Find where the given text appears and provide that cell's center as [X, Y] coordinate. 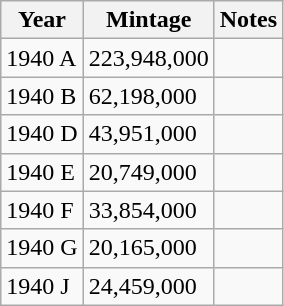
223,948,000 [148, 58]
1940 D [42, 134]
43,951,000 [148, 134]
Mintage [148, 20]
20,165,000 [148, 248]
24,459,000 [148, 286]
1940 A [42, 58]
1940 J [42, 286]
62,198,000 [148, 96]
Year [42, 20]
33,854,000 [148, 210]
1940 G [42, 248]
1940 B [42, 96]
1940 E [42, 172]
Notes [248, 20]
20,749,000 [148, 172]
1940 F [42, 210]
